For the text-containing cell, return its midpoint in (X, Y) coordinate format. 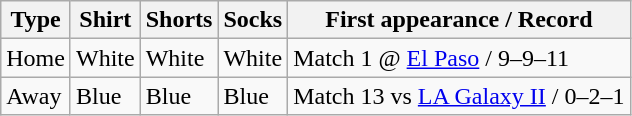
Shirt (105, 20)
Home (36, 58)
Away (36, 96)
Match 1 @ El Paso / 9–9–11 (459, 58)
Match 13 vs LA Galaxy II / 0–2–1 (459, 96)
Shorts (179, 20)
First appearance / Record (459, 20)
Socks (253, 20)
Type (36, 20)
